Pinpoint the cell where the given text exists, returning its [X, Y] midpoint coordinate. 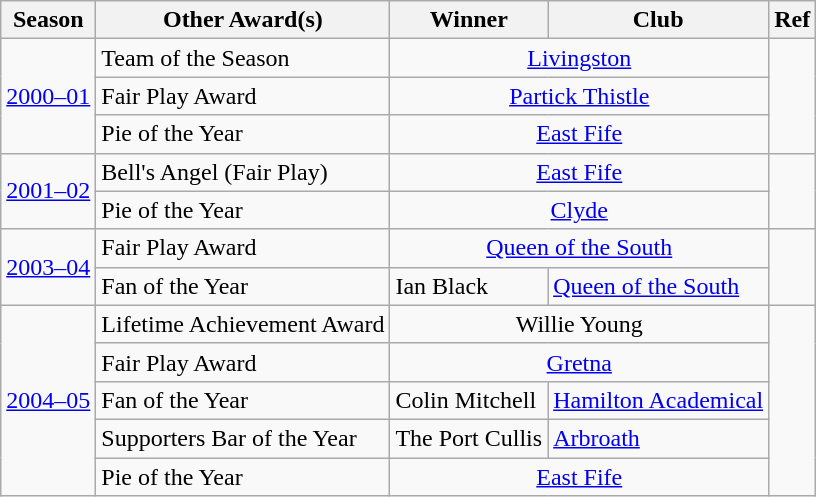
2004–05 [48, 400]
Other Award(s) [243, 20]
Gretna [580, 362]
Bell's Angel (Fair Play) [243, 172]
Supporters Bar of the Year [243, 438]
2003–04 [48, 267]
Club [658, 20]
Partick Thistle [580, 96]
Lifetime Achievement Award [243, 324]
Colin Mitchell [469, 400]
The Port Cullis [469, 438]
Clyde [580, 210]
Ian Black [469, 286]
Willie Young [580, 324]
Winner [469, 20]
Ref [792, 20]
Team of the Season [243, 58]
2000–01 [48, 96]
Hamilton Academical [658, 400]
2001–02 [48, 191]
Season [48, 20]
Arbroath [658, 438]
Livingston [580, 58]
